Determine the (X, Y) coordinate at the center of the cell enclosing the given text.  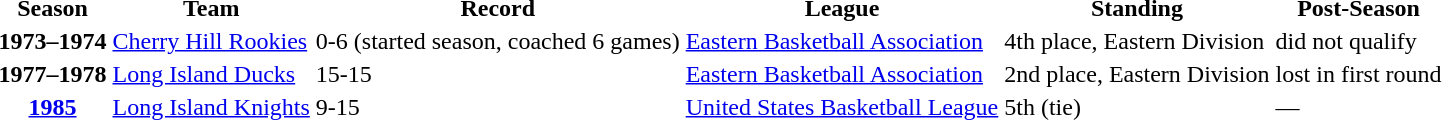
Long Island Ducks (211, 74)
4th place, Eastern Division (1137, 41)
Cherry Hill Rookies (211, 41)
0-6 (started season, coached 6 games) (498, 41)
15-15 (498, 74)
2nd place, Eastern Division (1137, 74)
